Pinpoint the cell where the given text exists, returning its [x, y] midpoint coordinate. 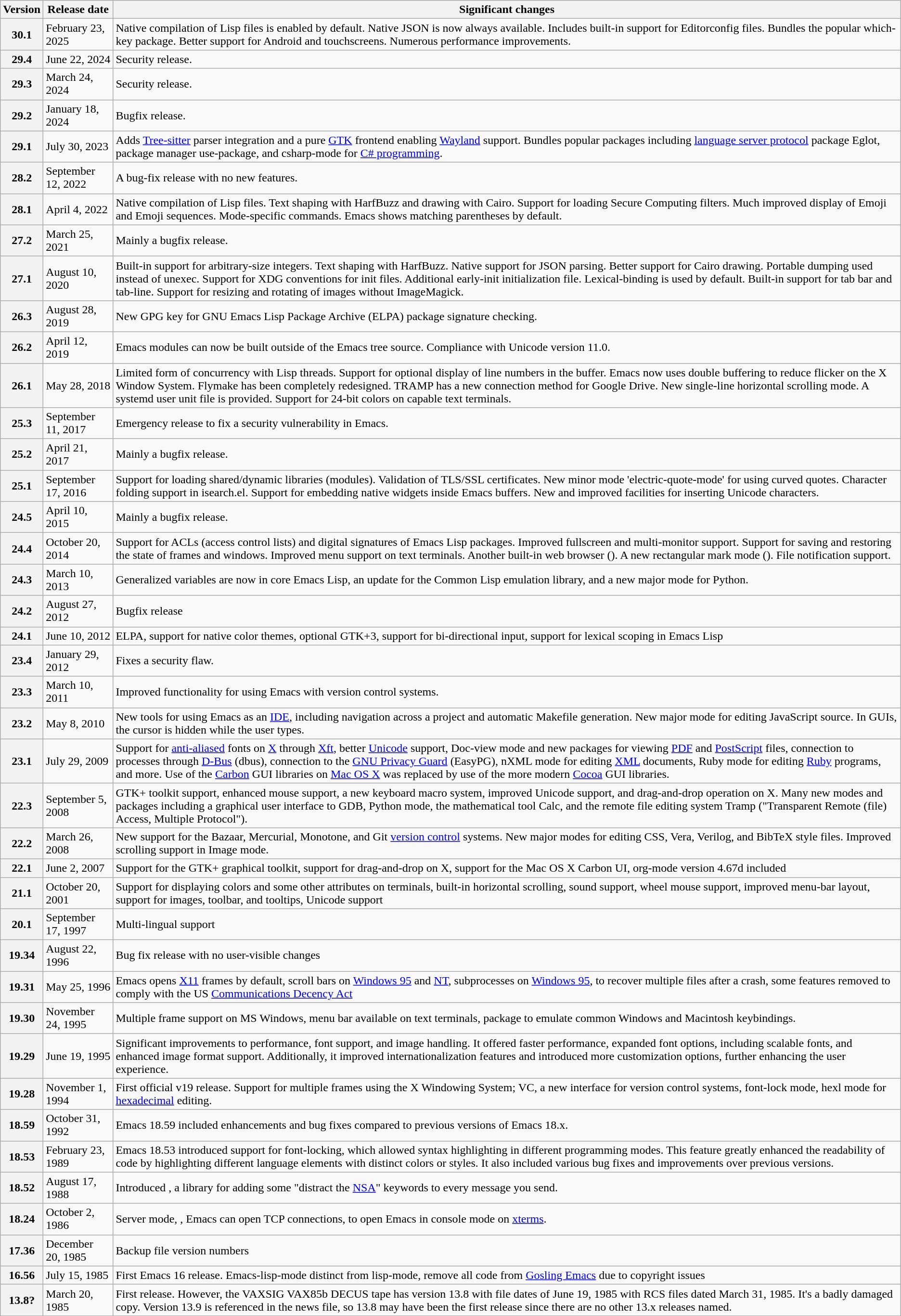
April 4, 2022 [78, 209]
Bugfix release [507, 611]
A bug-fix release with no new features. [507, 178]
June 19, 1995 [78, 1056]
24.1 [22, 636]
Release date [78, 10]
Support for the GTK+ graphical toolkit, support for drag-and-drop on X, support for the Mac OS X Carbon UI, org-mode version 4.67d included [507, 868]
October 20, 2014 [78, 549]
Introduced , a library for adding some "distract the NSA" keywords to every message you send. [507, 1188]
Bugfix release. [507, 116]
September 17, 2016 [78, 486]
March 20, 1985 [78, 1300]
Emacs modules can now be built outside of the Emacs tree source. Compliance with Unicode version 11.0. [507, 348]
26.2 [22, 348]
Backup file version numbers [507, 1251]
August 10, 2020 [78, 278]
22.1 [22, 868]
February 23, 2025 [78, 35]
April 10, 2015 [78, 517]
29.3 [22, 84]
25.3 [22, 424]
30.1 [22, 35]
Improved functionality for using Emacs with version control systems. [507, 692]
Multiple frame support on MS Windows, menu bar available on text terminals, package to emulate common Windows and Macintosh keybindings. [507, 1019]
July 30, 2023 [78, 146]
Emacs 18.59 included enhancements and bug fixes compared to previous versions of Emacs 18.x. [507, 1125]
23.2 [22, 723]
24.3 [22, 580]
19.34 [22, 956]
January 18, 2024 [78, 116]
March 24, 2024 [78, 84]
February 23, 1989 [78, 1156]
September 5, 2008 [78, 805]
First Emacs 16 release. Emacs-lisp-mode distinct from lisp-mode, remove all code from Gosling Emacs due to copyright issues [507, 1275]
June 2, 2007 [78, 868]
25.1 [22, 486]
September 11, 2017 [78, 424]
21.1 [22, 892]
August 27, 2012 [78, 611]
25.2 [22, 454]
June 22, 2024 [78, 59]
24.5 [22, 517]
27.1 [22, 278]
16.56 [22, 1275]
March 26, 2008 [78, 843]
23.4 [22, 660]
March 10, 2011 [78, 692]
July 15, 1985 [78, 1275]
23.3 [22, 692]
March 10, 2013 [78, 580]
29.2 [22, 116]
18.53 [22, 1156]
November 1, 1994 [78, 1094]
22.2 [22, 843]
18.52 [22, 1188]
28.1 [22, 209]
Version [22, 10]
July 29, 2009 [78, 761]
19.29 [22, 1056]
Fixes a security flaw. [507, 660]
May 28, 2018 [78, 385]
August 28, 2019 [78, 316]
23.1 [22, 761]
29.4 [22, 59]
October 20, 2001 [78, 892]
20.1 [22, 924]
18.24 [22, 1219]
ELPA, support for native color themes, optional GTK+3, support for bi-directional input, support for lexical scoping in Emacs Lisp [507, 636]
Emergency release to fix a security vulnerability in Emacs. [507, 424]
September 12, 2022 [78, 178]
June 10, 2012 [78, 636]
Generalized variables are now in core Emacs Lisp, an update for the Common Lisp emulation library, and a new major mode for Python. [507, 580]
New GPG key for GNU Emacs Lisp Package Archive (ELPA) package signature checking. [507, 316]
Bug fix release with no user-visible changes [507, 956]
24.2 [22, 611]
November 24, 1995 [78, 1019]
Server mode, , Emacs can open TCP connections, to open Emacs in console mode on xterms. [507, 1219]
October 2, 1986 [78, 1219]
May 8, 2010 [78, 723]
19.28 [22, 1094]
December 20, 1985 [78, 1251]
October 31, 1992 [78, 1125]
27.2 [22, 241]
March 25, 2021 [78, 241]
28.2 [22, 178]
13.8? [22, 1300]
24.4 [22, 549]
29.1 [22, 146]
18.59 [22, 1125]
26.3 [22, 316]
17.36 [22, 1251]
Multi-lingual support [507, 924]
19.30 [22, 1019]
August 17, 1988 [78, 1188]
April 12, 2019 [78, 348]
22.3 [22, 805]
April 21, 2017 [78, 454]
Significant changes [507, 10]
19.31 [22, 987]
August 22, 1996 [78, 956]
May 25, 1996 [78, 987]
September 17, 1997 [78, 924]
January 29, 2012 [78, 660]
26.1 [22, 385]
